For the text-containing cell, return its midpoint in (X, Y) coordinate format. 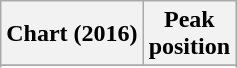
Chart (2016) (72, 34)
Peak position (189, 34)
